Pinpoint the cell where the given text exists, returning its (X, Y) midpoint coordinate. 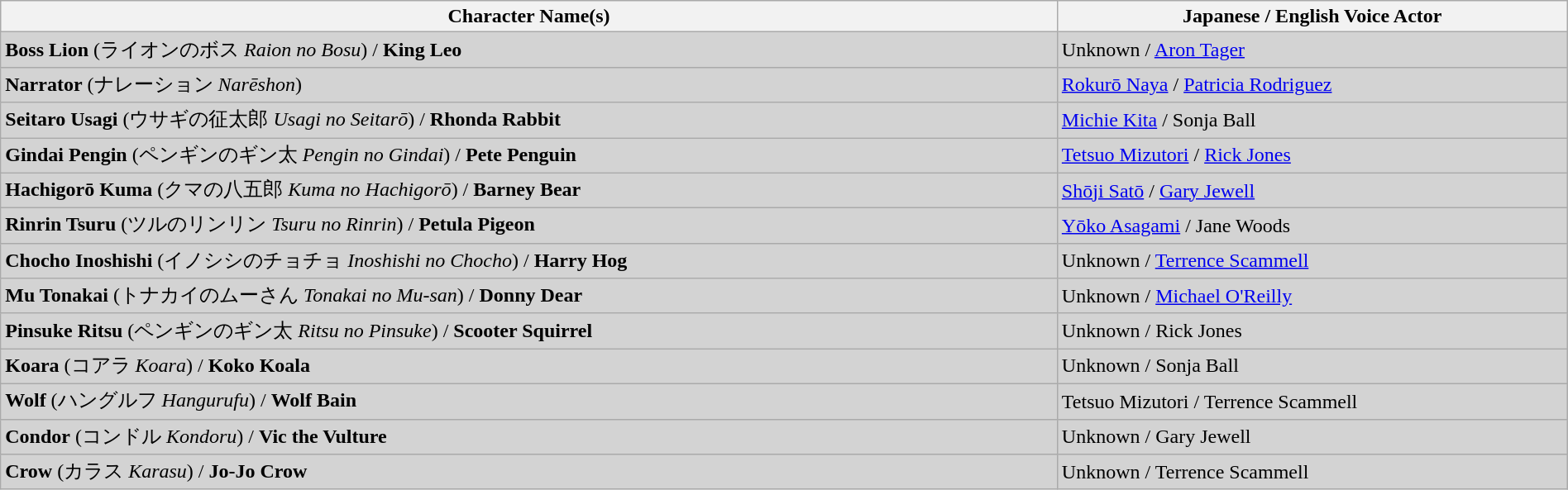
Gindai Pengin (ペンギンのギン太 Pengin no Gindai) / Pete Penguin (529, 155)
Wolf (ハングルフ Hangurufu) / Wolf Bain (529, 402)
Japanese / English Voice Actor (1312, 17)
Hachigorō Kuma (クマの八五郎 Kuma no Hachigorō) / Barney Bear (529, 190)
Yōko Asagami / Jane Woods (1312, 226)
Unknown / Michael O'Reilly (1312, 296)
Unknown / Rick Jones (1312, 331)
Condor (コンドル Kondoru) / Vic the Vulture (529, 436)
Mu Tonakai (トナカイのムーさん Tonakai no Mu-san) / Donny Dear (529, 296)
Unknown / Gary Jewell (1312, 436)
Tetsuo Mizutori / Rick Jones (1312, 155)
Rinrin Tsuru (ツルのリンリン Tsuru no Rinrin) / Petula Pigeon (529, 226)
Seitaro Usagi (ウサギの征太郎 Usagi no Seitarō) / Rhonda Rabbit (529, 121)
Michie Kita / Sonja Ball (1312, 121)
Pinsuke Ritsu (ペンギンのギン太 Ritsu no Pinsuke) / Scooter Squirrel (529, 331)
Narrator (ナレーション Narēshon) (529, 84)
Unknown / Sonja Ball (1312, 367)
Crow (カラス Karasu) / Jo-Jo Crow (529, 473)
Boss Lion (ライオンのボス Raion no Bosu) / King Leo (529, 50)
Chocho Inoshishi (イノシシのチョチョ Inoshishi no Chocho) / Harry Hog (529, 261)
Shōji Satō / Gary Jewell (1312, 190)
Rokurō Naya / Patricia Rodriguez (1312, 84)
Koara (コアラ Koara) / Koko Koala (529, 367)
Character Name(s) (529, 17)
Unknown / Aron Tager (1312, 50)
Tetsuo Mizutori / Terrence Scammell (1312, 402)
